Capture the cell that displays the provided text and extract its [X, Y] central coordinate. 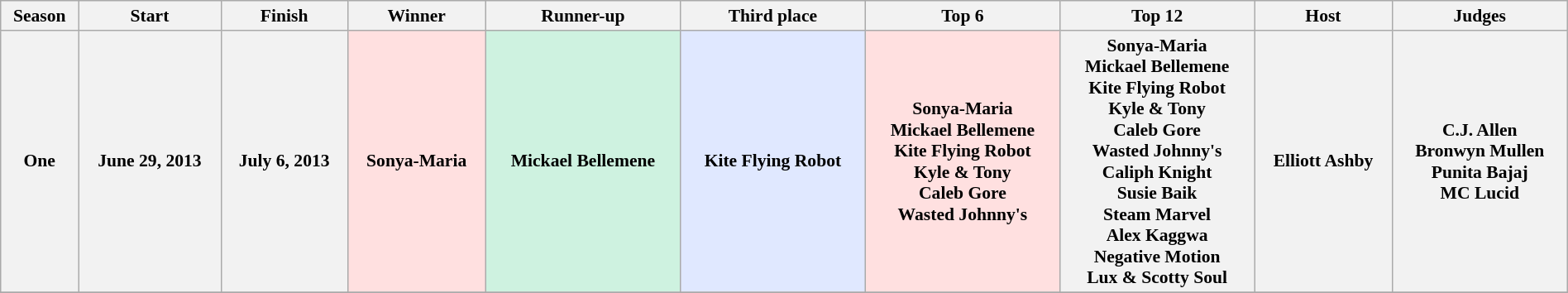
Top 12 [1156, 16]
One [40, 161]
Kite Flying Robot [772, 161]
Sonya-Maria [417, 161]
C.J. AllenBronwyn MullenPunita BajajMC Lucid [1480, 161]
Winner [417, 16]
Judges [1480, 16]
Finish [284, 16]
Start [151, 16]
July 6, 2013 [284, 161]
Season [40, 16]
Host [1323, 16]
Third place [772, 16]
Top 6 [963, 16]
Sonya-MariaMickael BellemeneKite Flying RobotKyle & TonyCaleb GoreWasted Johnny's [963, 161]
June 29, 2013 [151, 161]
Runner-up [582, 16]
Elliott Ashby [1323, 161]
Mickael Bellemene [582, 161]
